Capture the cell that displays the provided text and extract its (X, Y) central coordinate. 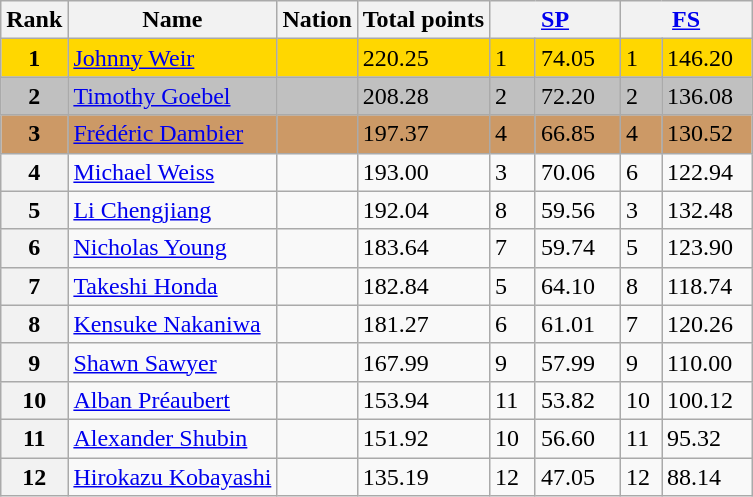
Timothy Goebel (172, 96)
136.08 (707, 96)
Total points (423, 20)
135.19 (423, 477)
Frédéric Dambier (172, 134)
122.94 (707, 172)
Nicholas Young (172, 248)
167.99 (423, 362)
100.12 (707, 400)
123.90 (707, 248)
Rank (34, 20)
181.27 (423, 324)
220.25 (423, 58)
Alexander Shubin (172, 438)
Shawn Sawyer (172, 362)
Nation (317, 20)
64.10 (578, 286)
SP (556, 20)
153.94 (423, 400)
FS (686, 20)
183.64 (423, 248)
Kensuke Nakaniwa (172, 324)
Name (172, 20)
66.85 (578, 134)
193.00 (423, 172)
Takeshi Honda (172, 286)
Li Chengjiang (172, 210)
Alban Préaubert (172, 400)
57.99 (578, 362)
72.20 (578, 96)
130.52 (707, 134)
88.14 (707, 477)
182.84 (423, 286)
132.48 (707, 210)
197.37 (423, 134)
47.05 (578, 477)
74.05 (578, 58)
118.74 (707, 286)
120.26 (707, 324)
61.01 (578, 324)
Hirokazu Kobayashi (172, 477)
59.56 (578, 210)
192.04 (423, 210)
151.92 (423, 438)
208.28 (423, 96)
70.06 (578, 172)
56.60 (578, 438)
95.32 (707, 438)
110.00 (707, 362)
Johnny Weir (172, 58)
59.74 (578, 248)
Michael Weiss (172, 172)
146.20 (707, 58)
53.82 (578, 400)
